Return (X, Y) of the center of cell containing provided text 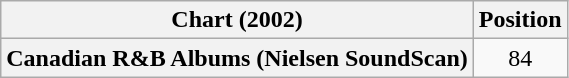
84 (520, 58)
Chart (2002) (238, 20)
Position (520, 20)
Canadian R&B Albums (Nielsen SoundScan) (238, 58)
